Extract the [X, Y] coordinate from the center of the cell holding the provided text.  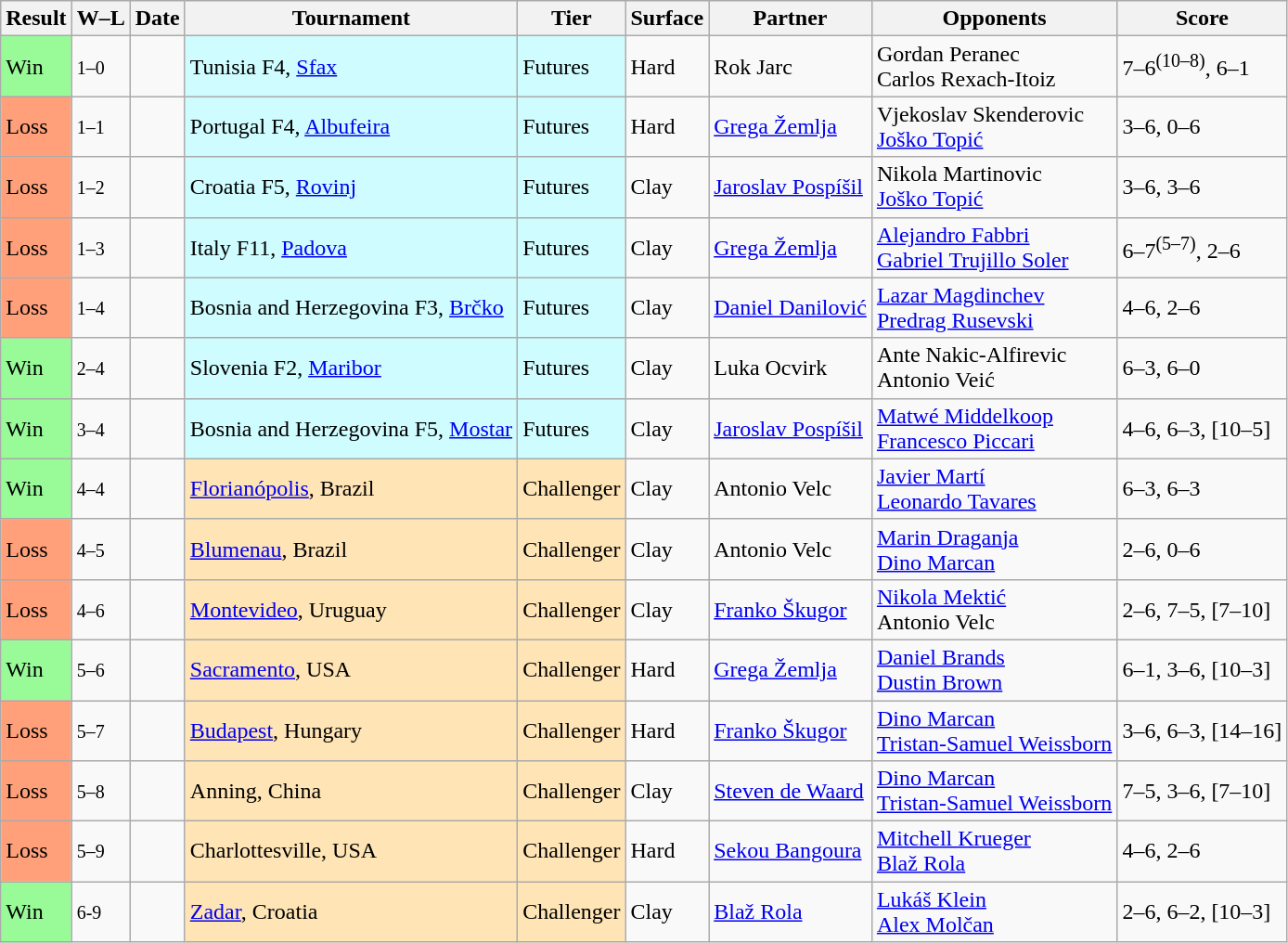
Blumenau, Brazil [351, 549]
1–3 [100, 247]
Tier [572, 19]
Vjekoslav Skenderovic Joško Topić [994, 126]
2–6, 0–6 [1203, 549]
Matwé Middelkoop Francesco Piccari [994, 429]
4–6, 6–3, [10–5] [1203, 429]
Anning, China [351, 791]
2–6, 6–2, [10–3] [1203, 911]
2–4 [100, 368]
Montevideo, Uruguay [351, 609]
6-9 [100, 911]
3–6, 0–6 [1203, 126]
7–5, 3–6, [7–10] [1203, 791]
Rok Jarc [791, 67]
Nikola Martinovic Joško Topić [994, 187]
6–7(5–7), 2–6 [1203, 247]
5–7 [100, 730]
Tunisia F4, Sfax [351, 67]
Portugal F4, Albufeira [351, 126]
Charlottesville, USA [351, 852]
Daniel Danilović [791, 308]
3–6, 3–6 [1203, 187]
Nikola Mektić Antonio Velc [994, 609]
6–3, 6–3 [1203, 488]
Blaž Rola [791, 911]
4–4 [100, 488]
Alejandro Fabbri Gabriel Trujillo Soler [994, 247]
1–1 [100, 126]
Result [36, 19]
Ante Nakic-Alfirevic Antonio Veić [994, 368]
W–L [100, 19]
3–4 [100, 429]
Gordan Peranec Carlos Rexach-Itoiz [994, 67]
Croatia F5, Rovinj [351, 187]
Florianópolis, Brazil [351, 488]
5–9 [100, 852]
Score [1203, 19]
Opponents [994, 19]
Javier Martí Leonardo Tavares [994, 488]
Italy F11, Padova [351, 247]
4–5 [100, 549]
Bosnia and Herzegovina F5, Mostar [351, 429]
Budapest, Hungary [351, 730]
3–6, 6–3, [14–16] [1203, 730]
1–2 [100, 187]
Sacramento, USA [351, 670]
5–8 [100, 791]
Date [158, 19]
4–6 [100, 609]
6–1, 3–6, [10–3] [1203, 670]
Lazar Magdinchev Predrag Rusevski [994, 308]
1–0 [100, 67]
Sekou Bangoura [791, 852]
6–3, 6–0 [1203, 368]
2–6, 7–5, [7–10] [1203, 609]
7–6(10–8), 6–1 [1203, 67]
Daniel Brands Dustin Brown [994, 670]
5–6 [100, 670]
Luka Ocvirk [791, 368]
Slovenia F2, Maribor [351, 368]
Surface [667, 19]
Lukáš Klein Alex Molčan [994, 911]
Bosnia and Herzegovina F3, Brčko [351, 308]
Mitchell Krueger Blaž Rola [994, 852]
Steven de Waard [791, 791]
1–4 [100, 308]
Zadar, Croatia [351, 911]
Marin Draganja Dino Marcan [994, 549]
Partner [791, 19]
Tournament [351, 19]
